Return the (X, Y) coordinate for the center point of the cell that contains the specified text.  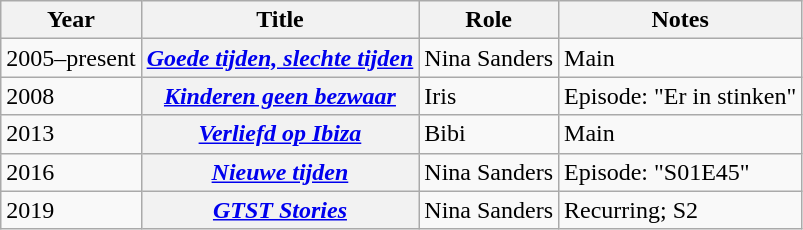
Iris (489, 96)
GTST Stories (280, 210)
Episode: "S01E45" (680, 172)
Title (280, 20)
Role (489, 20)
Recurring; S2 (680, 210)
Year (71, 20)
2019 (71, 210)
Bibi (489, 134)
2005–present (71, 58)
2016 (71, 172)
Nieuwe tijden (280, 172)
2013 (71, 134)
Notes (680, 20)
Verliefd op Ibiza (280, 134)
Goede tijden, slechte tijden (280, 58)
Kinderen geen bezwaar (280, 96)
2008 (71, 96)
Episode: "Er in stinken" (680, 96)
